Locate the cell with the specified text and output its (X, Y) center coordinate. 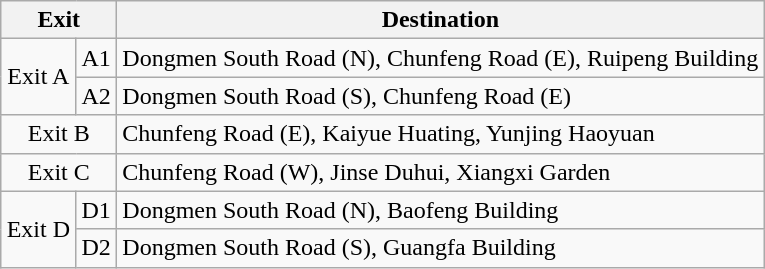
Dongmen South Road (N), Chunfeng Road (E), Ruipeng Building (440, 58)
Exit D (38, 229)
Dongmen South Road (S), Chunfeng Road (E) (440, 96)
Exit (59, 20)
Chunfeng Road (E), Kaiyue Huating, Yunjing Haoyuan (440, 134)
Dongmen South Road (N), Baofeng Building (440, 210)
Chunfeng Road (W), Jinse Duhui, Xiangxi Garden (440, 172)
Exit A (38, 77)
A1 (96, 58)
D1 (96, 210)
Exit C (59, 172)
Exit B (59, 134)
Dongmen South Road (S), Guangfa Building (440, 248)
Destination (440, 20)
D2 (96, 248)
A2 (96, 96)
